Locate the cell with the specified text and output its (x, y) center coordinate. 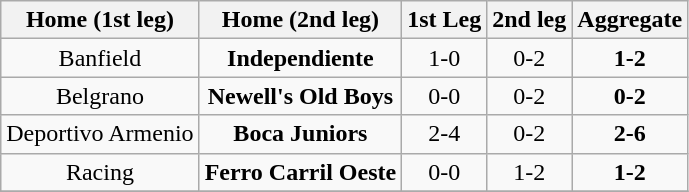
2nd leg (530, 20)
Home (2nd leg) (300, 20)
Home (1st leg) (100, 20)
Boca Juniors (300, 134)
Newell's Old Boys (300, 96)
Aggregate (630, 20)
Independiente (300, 58)
Deportivo Armenio (100, 134)
1st Leg (444, 20)
Belgrano (100, 96)
Racing (100, 172)
1-0 (444, 58)
2-6 (630, 134)
Ferro Carril Oeste (300, 172)
2-4 (444, 134)
Banfield (100, 58)
